Extract the (x, y) coordinate from the center of the cell holding the provided text.  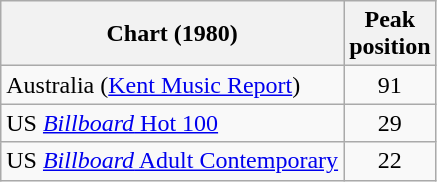
US Billboard Hot 100 (172, 123)
29 (390, 123)
US Billboard Adult Contemporary (172, 161)
Australia (Kent Music Report) (172, 85)
Chart (1980) (172, 34)
22 (390, 161)
91 (390, 85)
Peakposition (390, 34)
